Return the [x, y] coordinate for the center point of the cell that contains the specified text.  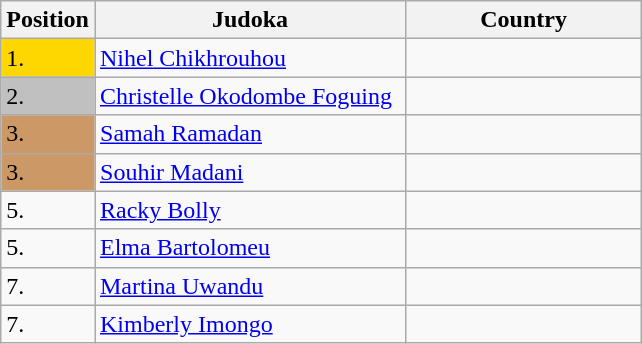
Christelle Okodombe Foguing [250, 96]
Elma Bartolomeu [250, 248]
Martina Uwandu [250, 286]
Racky Bolly [250, 210]
Country [524, 20]
Kimberly Imongo [250, 324]
2. [48, 96]
Nihel Chikhrouhou [250, 58]
1. [48, 58]
Judoka [250, 20]
Position [48, 20]
Samah Ramadan [250, 134]
Souhir Madani [250, 172]
